Capture the cell that displays the provided text and extract its [X, Y] central coordinate. 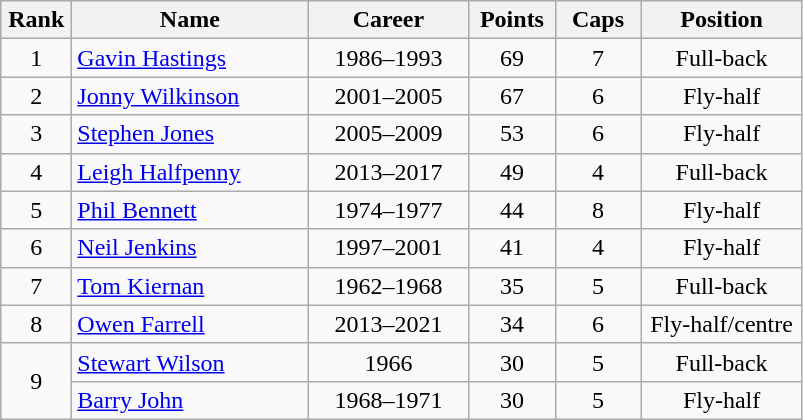
Position [722, 20]
49 [512, 172]
Name [190, 20]
Caps [598, 20]
Neil Jenkins [190, 248]
41 [512, 248]
Barry John [190, 400]
1 [36, 58]
2013–2017 [388, 172]
Owen Farrell [190, 324]
3 [36, 134]
1962–1968 [388, 286]
Tom Kiernan [190, 286]
67 [512, 96]
44 [512, 210]
Points [512, 20]
9 [36, 381]
1997–2001 [388, 248]
Career [388, 20]
Leigh Halfpenny [190, 172]
Stephen Jones [190, 134]
69 [512, 58]
2013–2021 [388, 324]
Phil Bennett [190, 210]
Rank [36, 20]
53 [512, 134]
1974–1977 [388, 210]
2005–2009 [388, 134]
Jonny Wilkinson [190, 96]
1986–1993 [388, 58]
1968–1971 [388, 400]
35 [512, 286]
1966 [388, 362]
Gavin Hastings [190, 58]
2001–2005 [388, 96]
2 [36, 96]
Stewart Wilson [190, 362]
Fly-half/centre [722, 324]
34 [512, 324]
